Identify which cell holds the provided text, then report its (x, y) central coordinate. 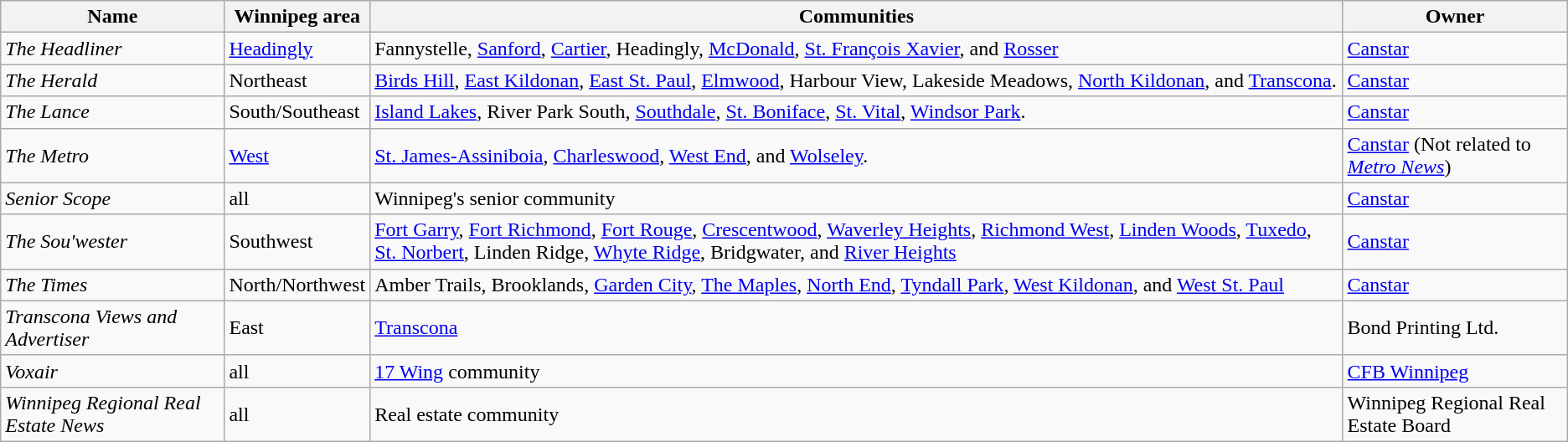
Island Lakes, River Park South, Southdale, St. Boniface, St. Vital, Windsor Park. (856, 112)
The Herald (112, 80)
South/Southeast (297, 112)
Winnipeg Regional Real Estate Board (1455, 414)
North/Northwest (297, 285)
Winnipeg Regional Real Estate News (112, 414)
Canstar (Not related to Metro News) (1455, 156)
17 Wing community (856, 371)
CFB Winnipeg (1455, 371)
Northeast (297, 80)
Transcona (856, 328)
Amber Trails, Brooklands, Garden City, The Maples, North End, Tyndall Park, West Kildonan, and West St. Paul (856, 285)
Name (112, 17)
The Times (112, 285)
Southwest (297, 241)
Fannystelle, Sanford, Cartier, Headingly, McDonald, St. François Xavier, and Rosser (856, 49)
West (297, 156)
Senior Scope (112, 198)
Headingly (297, 49)
East (297, 328)
The Sou'wester (112, 241)
The Lance (112, 112)
Owner (1455, 17)
Winnipeg's senior community (856, 198)
Communities (856, 17)
Real estate community (856, 414)
Birds Hill, East Kildonan, East St. Paul, Elmwood, Harbour View, Lakeside Meadows, North Kildonan, and Transcona. (856, 80)
Winnipeg area (297, 17)
St. James-Assiniboia, Charleswood, West End, and Wolseley. (856, 156)
The Headliner (112, 49)
Transcona Views and Advertiser (112, 328)
Voxair (112, 371)
Bond Printing Ltd. (1455, 328)
The Metro (112, 156)
